For the text-containing cell, return its midpoint in (X, Y) coordinate format. 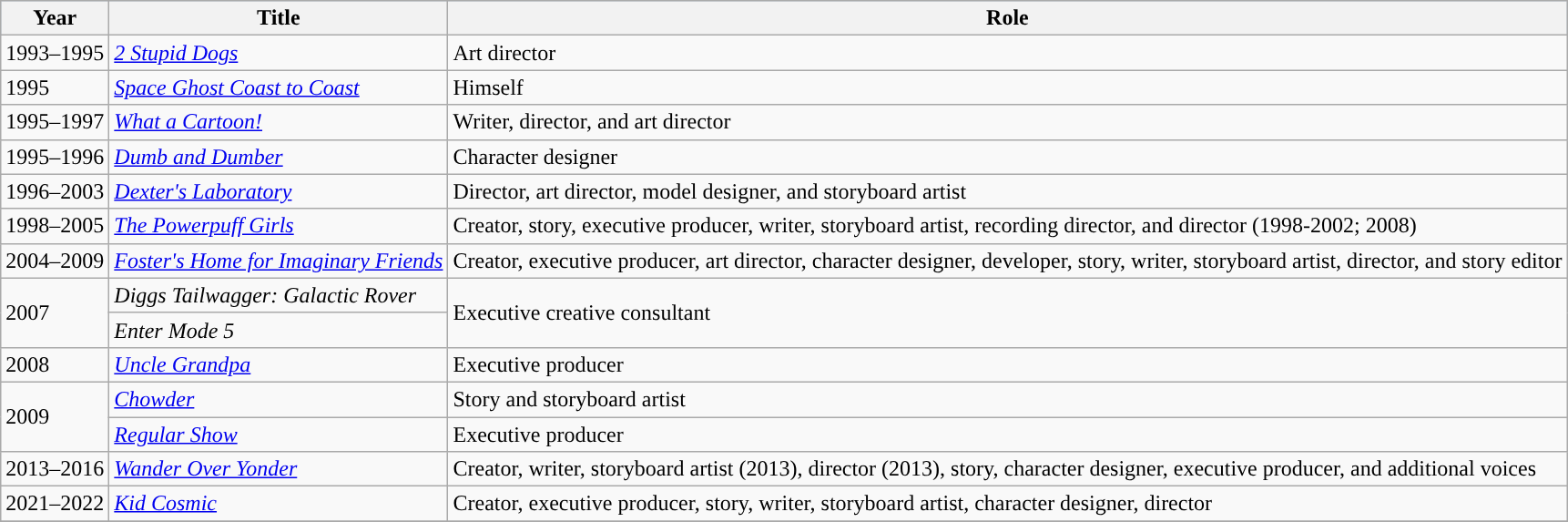
Art director (1007, 53)
1995 (55, 87)
Enter Mode 5 (279, 330)
Director, art director, model designer, and storyboard artist (1007, 191)
Creator, writer, storyboard artist (2013), director (2013), story, character designer, executive producer, and additional voices (1007, 469)
2 Stupid Dogs (279, 53)
Uncle Grandpa (279, 364)
Dexter's Laboratory (279, 191)
Character designer (1007, 157)
Kid Cosmic (279, 504)
Creator, story, executive producer, writer, storyboard artist, recording director, and director (1998-2002; 2008) (1007, 226)
What a Cartoon! (279, 122)
1998–2005 (55, 226)
Dumb and Dumber (279, 157)
2013–2016 (55, 469)
Space Ghost Coast to Coast (279, 87)
Year (55, 18)
Executive creative consultant (1007, 312)
Himself (1007, 87)
2008 (55, 364)
2009 (55, 416)
1995–1997 (55, 122)
Wander Over Yonder (279, 469)
Writer, director, and art director (1007, 122)
Chowder (279, 399)
Creator, executive producer, story, writer, storyboard artist, character designer, director (1007, 504)
1995–1996 (55, 157)
Diggs Tailwagger: Galactic Rover (279, 295)
The Powerpuff Girls (279, 226)
Creator, executive producer, art director, character designer, developer, story, writer, storyboard artist, director, and story editor (1007, 261)
Foster's Home for Imaginary Friends (279, 261)
2021–2022 (55, 504)
2004–2009 (55, 261)
1993–1995 (55, 53)
Regular Show (279, 435)
2007 (55, 312)
1996–2003 (55, 191)
Role (1007, 18)
Title (279, 18)
Story and storyboard artist (1007, 399)
